Return the (X, Y) coordinate for the center point of the cell that contains the specified text.  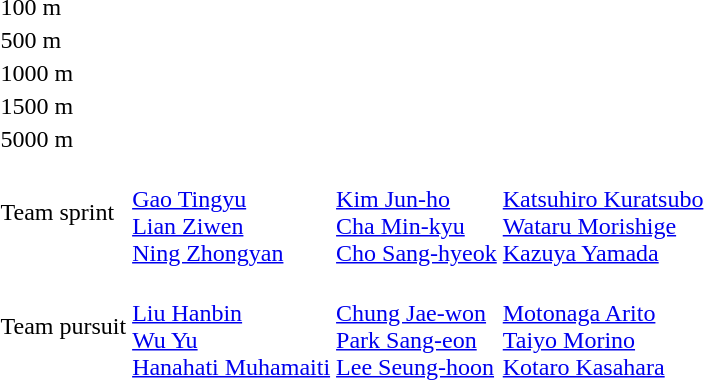
Gao TingyuLian ZiwenNing Zhongyan (232, 212)
Kim Jun-hoCha Min-kyuCho Sang-hyeok (417, 212)
